Determine the (x, y) coordinate at the center of the cell enclosing the given text.  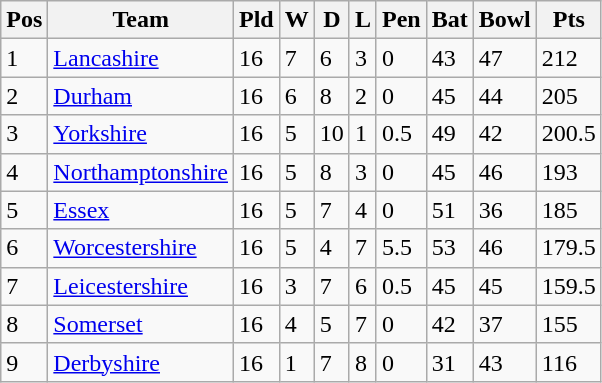
Pen (401, 20)
Lancashire (141, 58)
37 (504, 324)
53 (450, 248)
51 (450, 210)
212 (568, 58)
Bat (450, 20)
Derbyshire (141, 362)
D (332, 20)
Pts (568, 20)
185 (568, 210)
Pos (24, 20)
116 (568, 362)
Bowl (504, 20)
9 (24, 362)
Leicestershire (141, 286)
5.5 (401, 248)
36 (504, 210)
Northamptonshire (141, 172)
Essex (141, 210)
10 (332, 134)
179.5 (568, 248)
47 (504, 58)
Pld (257, 20)
W (296, 20)
200.5 (568, 134)
44 (504, 96)
Worcestershire (141, 248)
205 (568, 96)
Durham (141, 96)
193 (568, 172)
L (362, 20)
31 (450, 362)
Yorkshire (141, 134)
159.5 (568, 286)
Team (141, 20)
49 (450, 134)
155 (568, 324)
Somerset (141, 324)
